Capture the cell that displays the provided text and extract its (x, y) central coordinate. 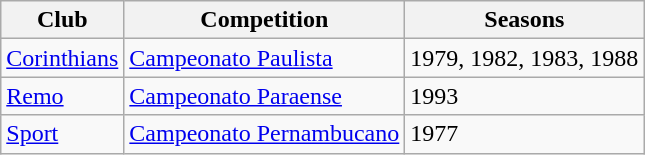
Sport (62, 134)
Remo (62, 96)
Campeonato Paraense (264, 96)
1993 (524, 96)
Corinthians (62, 58)
Seasons (524, 20)
Club (62, 20)
Campeonato Paulista (264, 58)
1977 (524, 134)
1979, 1982, 1983, 1988 (524, 58)
Campeonato Pernambucano (264, 134)
Competition (264, 20)
